Find where the given text appears and provide that cell's center as (X, Y) coordinate. 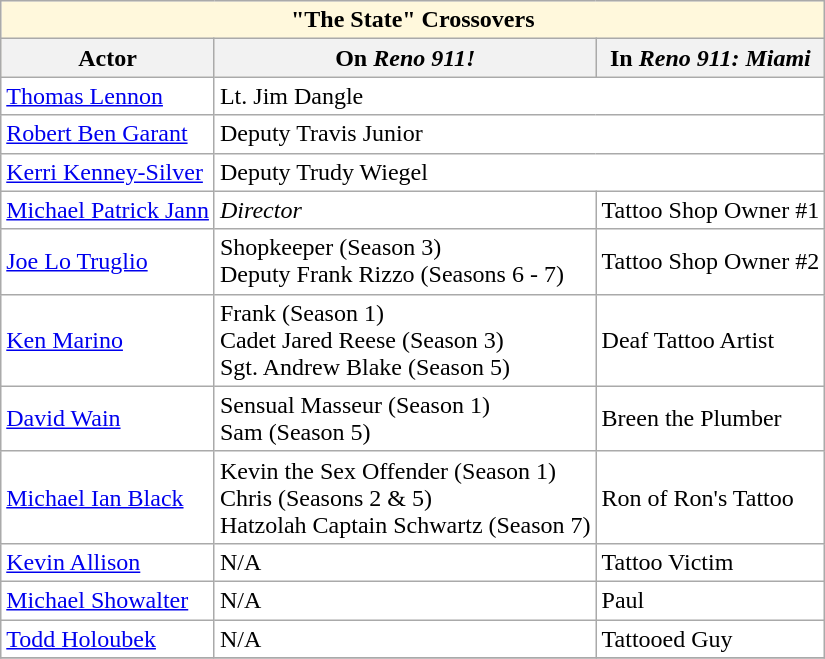
Tattoo Shop Owner #1 (710, 210)
Deputy Travis Junior (519, 134)
Michael Patrick Jann (108, 210)
Tattoo Victim (710, 562)
Kevin the Sex Offender (Season 1)Chris (Seasons 2 & 5)Hatzolah Captain Schwartz (Season 7) (405, 497)
Paul (710, 600)
"The State" Crossovers (413, 20)
Sensual Masseur (Season 1)Sam (Season 5) (405, 418)
Michael Ian Black (108, 497)
David Wain (108, 418)
Frank (Season 1)Cadet Jared Reese (Season 3)Sgt. Andrew Blake (Season 5) (405, 340)
Shopkeeper (Season 3)Deputy Frank Rizzo (Seasons 6 - 7) (405, 262)
Michael Showalter (108, 600)
Breen the Plumber (710, 418)
Tattoo Shop Owner #2 (710, 262)
Deputy Trudy Wiegel (519, 172)
Ken Marino (108, 340)
Kerri Kenney-Silver (108, 172)
Lt. Jim Dangle (519, 96)
Deaf Tattoo Artist (710, 340)
On Reno 911! (405, 58)
Kevin Allison (108, 562)
In Reno 911: Miami (710, 58)
Ron of Ron's Tattoo (710, 497)
Thomas Lennon (108, 96)
Robert Ben Garant (108, 134)
Todd Holoubek (108, 639)
Director (405, 210)
Joe Lo Truglio (108, 262)
Tattooed Guy (710, 639)
Actor (108, 58)
